Extract the (x, y) coordinate from the center of the cell holding the provided text.  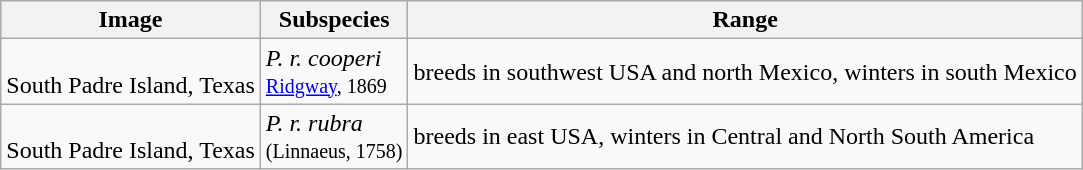
breeds in southwest USA and north Mexico, winters in south Mexico (745, 72)
Range (745, 20)
breeds in east USA, winters in Central and North South America (745, 136)
P. r. cooperiRidgway, 1869 (334, 72)
Image (131, 20)
Subspecies (334, 20)
P. r. rubra(Linnaeus, 1758) (334, 136)
